Provide the [x, y] coordinate of the cell's center where the given text is located.  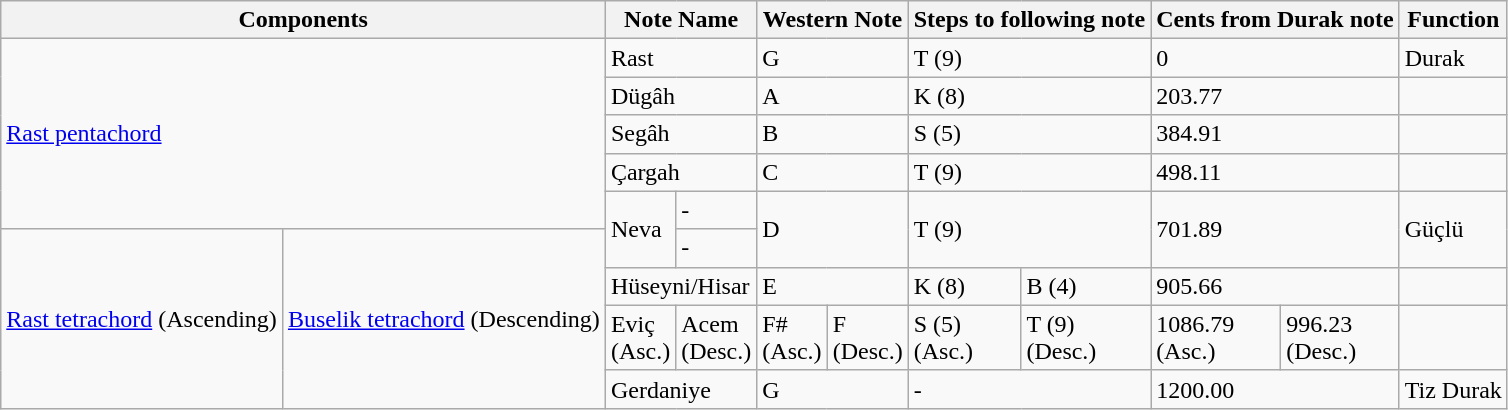
Çargah [680, 172]
Dügâh [680, 96]
1200.00 [1276, 389]
B [832, 134]
Buselik tetrachord (Descending) [444, 318]
Note Name [680, 20]
Western Note [832, 20]
Cents from Durak note [1276, 20]
1086.79(Asc.) [1216, 338]
905.66 [1276, 286]
Segâh [680, 134]
Gerdaniye [680, 389]
701.89 [1276, 229]
F#(Asc.) [792, 338]
203.77 [1276, 96]
Eviç(Asc.) [640, 338]
S (5)(Asc.) [964, 338]
Durak [1453, 58]
S (5) [1029, 134]
384.91 [1276, 134]
Hüseyni/Hisar [680, 286]
Rast tetrachord (Ascending) [142, 318]
Tiz Durak [1453, 389]
Function [1453, 20]
D [832, 229]
Components [304, 20]
F(Desc.) [868, 338]
T (9)(Desc.) [1086, 338]
Rast pentachord [304, 134]
498.11 [1276, 172]
0 [1276, 58]
Acem(Desc.) [716, 338]
C [832, 172]
Rast [680, 58]
B (4) [1086, 286]
Neva [640, 229]
A [832, 96]
Steps to following note [1029, 20]
Güçlü [1453, 229]
996.23(Desc.) [1340, 338]
E [832, 286]
